Identify which cell holds the provided text, then report its (X, Y) central coordinate. 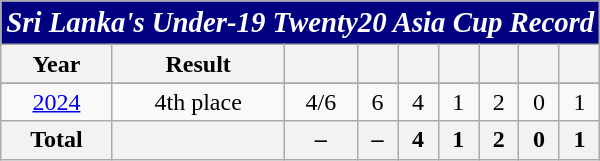
2024 (56, 102)
6 (377, 102)
4th place (198, 102)
4/6 (320, 102)
Result (198, 64)
Sri Lanka's Under-19 Twenty20 Asia Cup Record (300, 23)
Total (56, 140)
Year (56, 64)
